Find where the given text appears and provide that cell's center as [x, y] coordinate. 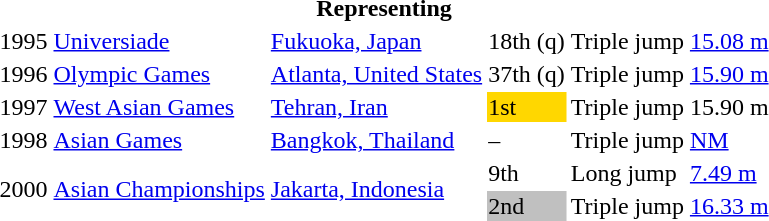
18th (q) [527, 41]
1st [527, 107]
West Asian Games [159, 107]
9th [527, 173]
Universiade [159, 41]
Atlanta, United States [376, 74]
2nd [527, 206]
37th (q) [527, 74]
– [527, 140]
Asian Games [159, 140]
Olympic Games [159, 74]
Long jump [627, 173]
Tehran, Iran [376, 107]
Fukuoka, Japan [376, 41]
Jakarta, Indonesia [376, 190]
Asian Championships [159, 190]
Bangkok, Thailand [376, 140]
